Capture the cell that displays the provided text and extract its (X, Y) central coordinate. 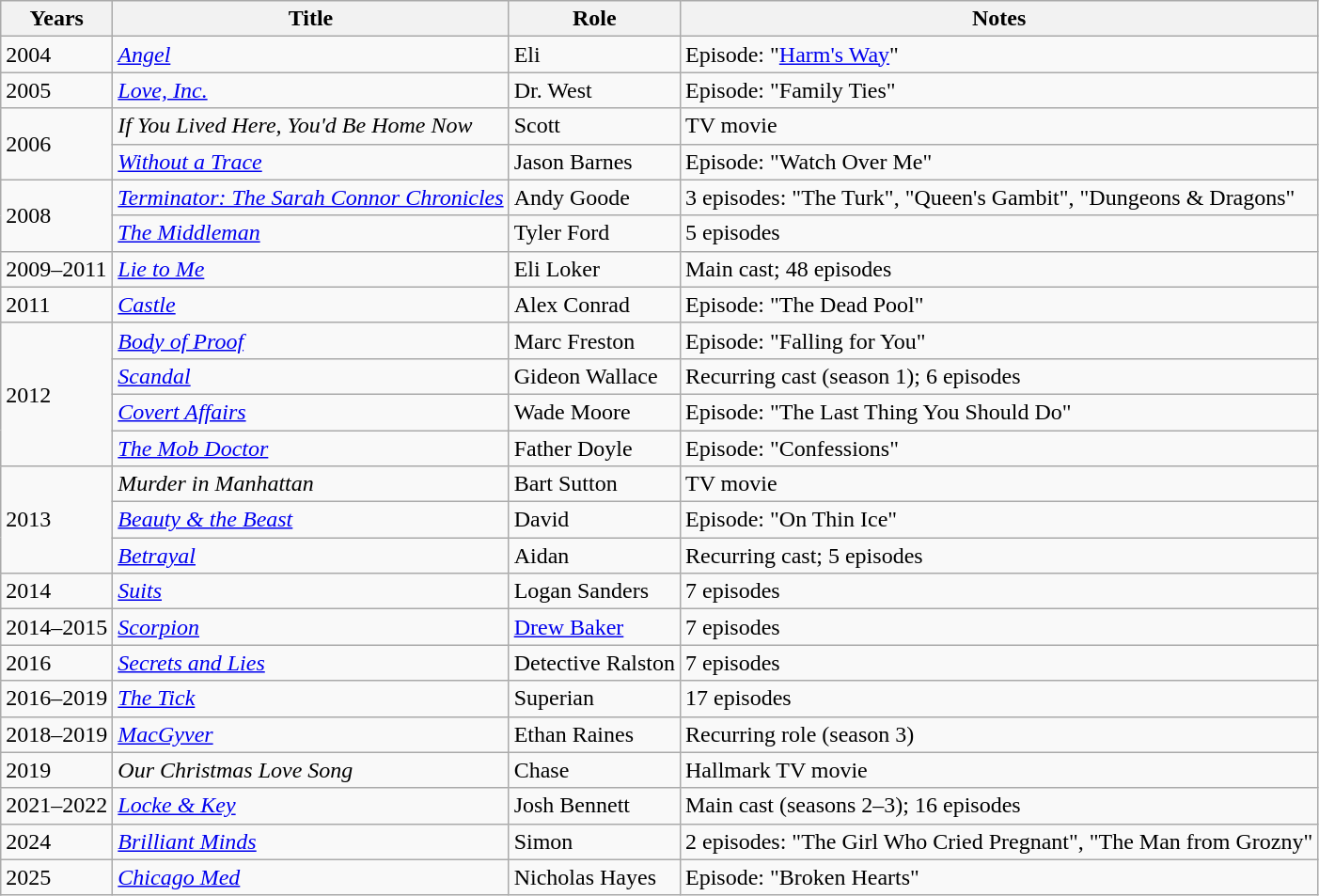
Wade Moore (594, 412)
Locke & Key (310, 806)
2011 (56, 305)
2008 (56, 215)
17 episodes (998, 699)
Scott (594, 126)
Episode: "Harm's Way" (998, 55)
Title (310, 19)
2024 (56, 841)
The Middleman (310, 233)
Eli (594, 55)
Angel (310, 55)
Gideon Wallace (594, 376)
2012 (56, 394)
Episode: "The Dead Pool" (998, 305)
Notes (998, 19)
Covert Affairs (310, 412)
2014 (56, 591)
Episode: "Watch Over Me" (998, 162)
Chicago Med (310, 877)
Recurring cast; 5 episodes (998, 556)
Andy Goode (594, 197)
Ethan Raines (594, 734)
Tyler Ford (594, 233)
The Mob Doctor (310, 448)
2009–2011 (56, 269)
MacGyver (310, 734)
Without a Trace (310, 162)
If You Lived Here, You'd Be Home Now (310, 126)
2006 (56, 144)
Love, Inc. (310, 90)
2018–2019 (56, 734)
Recurring cast (season 1); 6 episodes (998, 376)
2025 (56, 877)
2021–2022 (56, 806)
Brilliant Minds (310, 841)
Episode: "Confessions" (998, 448)
Lie to Me (310, 269)
2 episodes: "The Girl Who Cried Pregnant", "The Man from Grozny" (998, 841)
Episode: "Family Ties" (998, 90)
Terminator: The Sarah Connor Chronicles (310, 197)
2019 (56, 770)
Scandal (310, 376)
Body of Proof (310, 340)
2013 (56, 520)
Dr. West (594, 90)
Scorpion (310, 627)
Hallmark TV movie (998, 770)
2005 (56, 90)
Chase (594, 770)
2016 (56, 663)
Recurring role (season 3) (998, 734)
Episode: "The Last Thing You Should Do" (998, 412)
Detective Ralston (594, 663)
Years (56, 19)
Main cast (seasons 2–3); 16 episodes (998, 806)
Castle (310, 305)
The Tick (310, 699)
Alex Conrad (594, 305)
Episode: "Broken Hearts" (998, 877)
Marc Freston (594, 340)
Aidan (594, 556)
2016–2019 (56, 699)
Josh Bennett (594, 806)
Episode: "On Thin Ice" (998, 520)
Logan Sanders (594, 591)
Murder in Manhattan (310, 484)
2004 (56, 55)
Simon (594, 841)
3 episodes: "The Turk", "Queen's Gambit", "Dungeons & Dragons" (998, 197)
Episode: "Falling for You" (998, 340)
2014–2015 (56, 627)
5 episodes (998, 233)
Beauty & the Beast (310, 520)
Eli Loker (594, 269)
Main cast; 48 episodes (998, 269)
Superian (594, 699)
Role (594, 19)
Jason Barnes (594, 162)
Secrets and Lies (310, 663)
Drew Baker (594, 627)
Our Christmas Love Song (310, 770)
Betrayal (310, 556)
David (594, 520)
Suits (310, 591)
Nicholas Hayes (594, 877)
Father Doyle (594, 448)
Bart Sutton (594, 484)
